Identify which cell holds the provided text, then report its (X, Y) central coordinate. 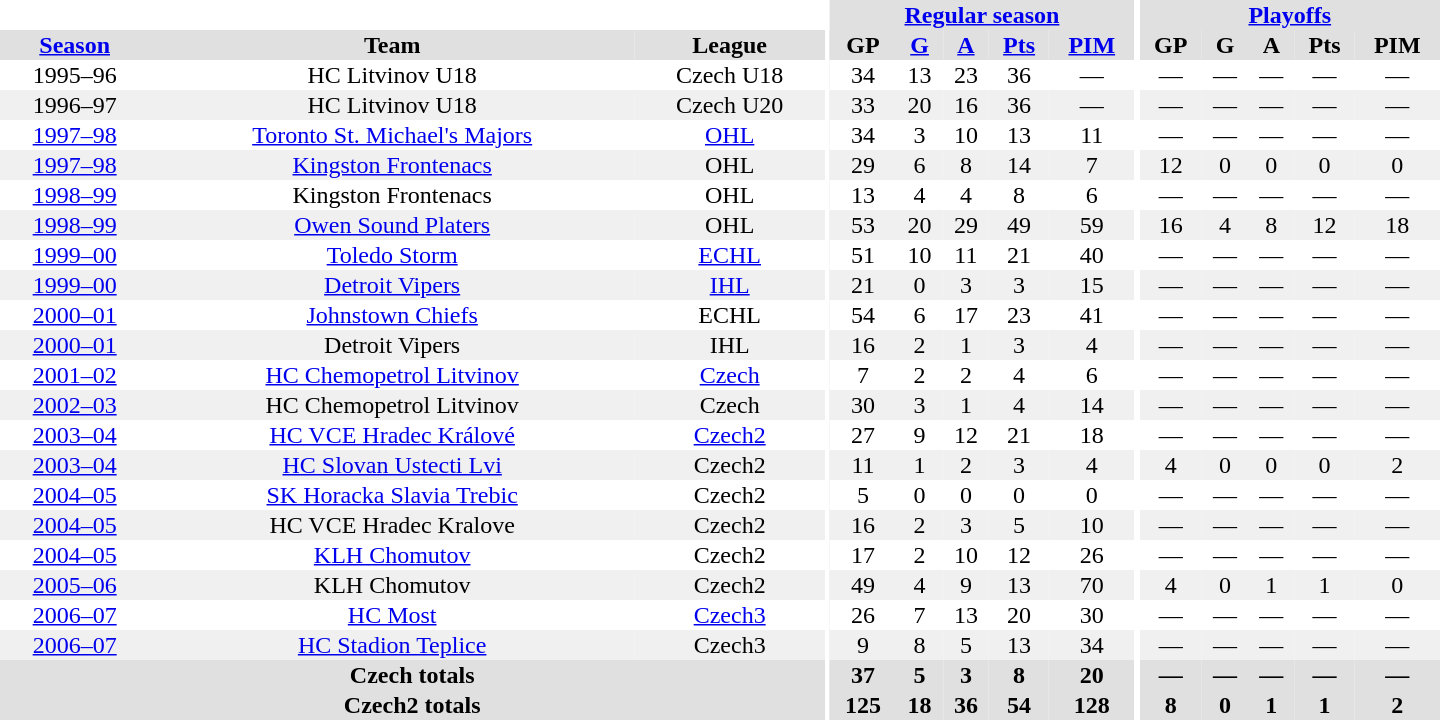
Regular season (982, 15)
33 (862, 105)
Czech2 totals (412, 705)
40 (1092, 255)
HC VCE Hradec Kralove (392, 525)
27 (862, 435)
Johnstown Chiefs (392, 315)
Czech U18 (730, 75)
SK Horacka Slavia Trebic (392, 495)
70 (1092, 585)
15 (1092, 285)
51 (862, 255)
2005–06 (74, 585)
1995–96 (74, 75)
128 (1092, 705)
53 (862, 225)
2002–03 (74, 405)
Team (392, 45)
HC Stadion Teplice (392, 645)
HC Slovan Ustecti Lvi (392, 465)
Czech U20 (730, 105)
HC VCE Hradec Králové (392, 435)
37 (862, 675)
Playoffs (1290, 15)
Season (74, 45)
Owen Sound Platers (392, 225)
125 (862, 705)
Toledo Storm (392, 255)
59 (1092, 225)
41 (1092, 315)
2001–02 (74, 375)
1996–97 (74, 105)
League (730, 45)
Toronto St. Michael's Majors (392, 135)
HC Most (392, 615)
Czech totals (412, 675)
